Detect which cell encompasses the target text, then output its (X, Y) center coordinate. 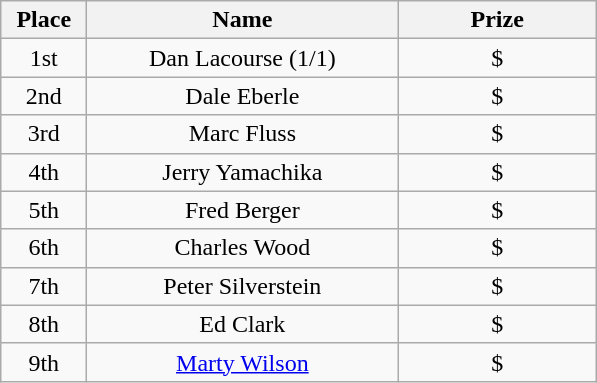
Charles Wood (242, 248)
7th (44, 286)
Ed Clark (242, 324)
Fred Berger (242, 210)
Marty Wilson (242, 362)
Name (242, 20)
9th (44, 362)
3rd (44, 134)
6th (44, 248)
Peter Silverstein (242, 286)
1st (44, 58)
Place (44, 20)
5th (44, 210)
Dale Eberle (242, 96)
Jerry Yamachika (242, 172)
Marc Fluss (242, 134)
8th (44, 324)
2nd (44, 96)
Prize (498, 20)
4th (44, 172)
Dan Lacourse (1/1) (242, 58)
